Extract the [X, Y] coordinate from the center of the cell holding the provided text.  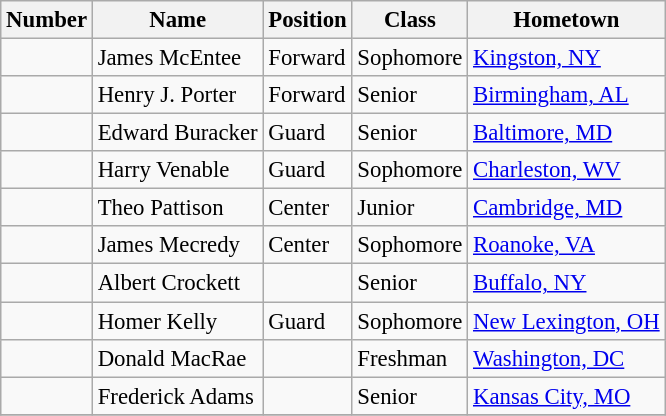
Buffalo, NY [566, 283]
Baltimore, MD [566, 133]
Number [47, 20]
Roanoke, VA [566, 245]
Frederick Adams [178, 396]
Junior [410, 208]
Washington, DC [566, 358]
James Mecredy [178, 245]
Birmingham, AL [566, 95]
Harry Venable [178, 170]
Class [410, 20]
Homer Kelly [178, 321]
Name [178, 20]
Freshman [410, 358]
Donald MacRae [178, 358]
New Lexington, OH [566, 321]
Position [308, 20]
Theo Pattison [178, 208]
Edward Buracker [178, 133]
Cambridge, MD [566, 208]
Henry J. Porter [178, 95]
James McEntee [178, 58]
Charleston, WV [566, 170]
Kingston, NY [566, 58]
Hometown [566, 20]
Albert Crockett [178, 283]
Kansas City, MO [566, 396]
